Determine the (x, y) coordinate at the center of the cell enclosing the given text.  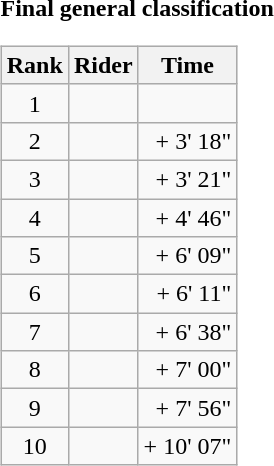
1 (34, 103)
+ 7' 56" (188, 408)
+ 7' 00" (188, 370)
4 (34, 217)
Rider (103, 65)
+ 6' 38" (188, 332)
+ 6' 11" (188, 294)
+ 4' 46" (188, 217)
9 (34, 408)
2 (34, 141)
+ 3' 21" (188, 179)
3 (34, 179)
+ 6' 09" (188, 256)
8 (34, 370)
5 (34, 256)
+ 3' 18" (188, 141)
Rank (34, 65)
Time (188, 65)
10 (34, 446)
6 (34, 294)
+ 10' 07" (188, 446)
7 (34, 332)
